From the cell containing the given text, extract its center point as [X, Y] coordinate. 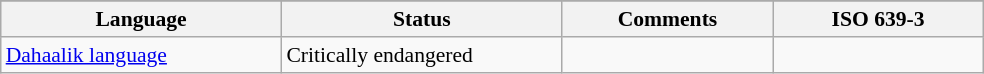
Dahaalik language [142, 54]
Status [422, 19]
Language [142, 19]
Critically endangered [422, 54]
Comments [668, 19]
ISO 639-3 [878, 19]
